Extract the [X, Y] coordinate from the center of the cell holding the provided text.  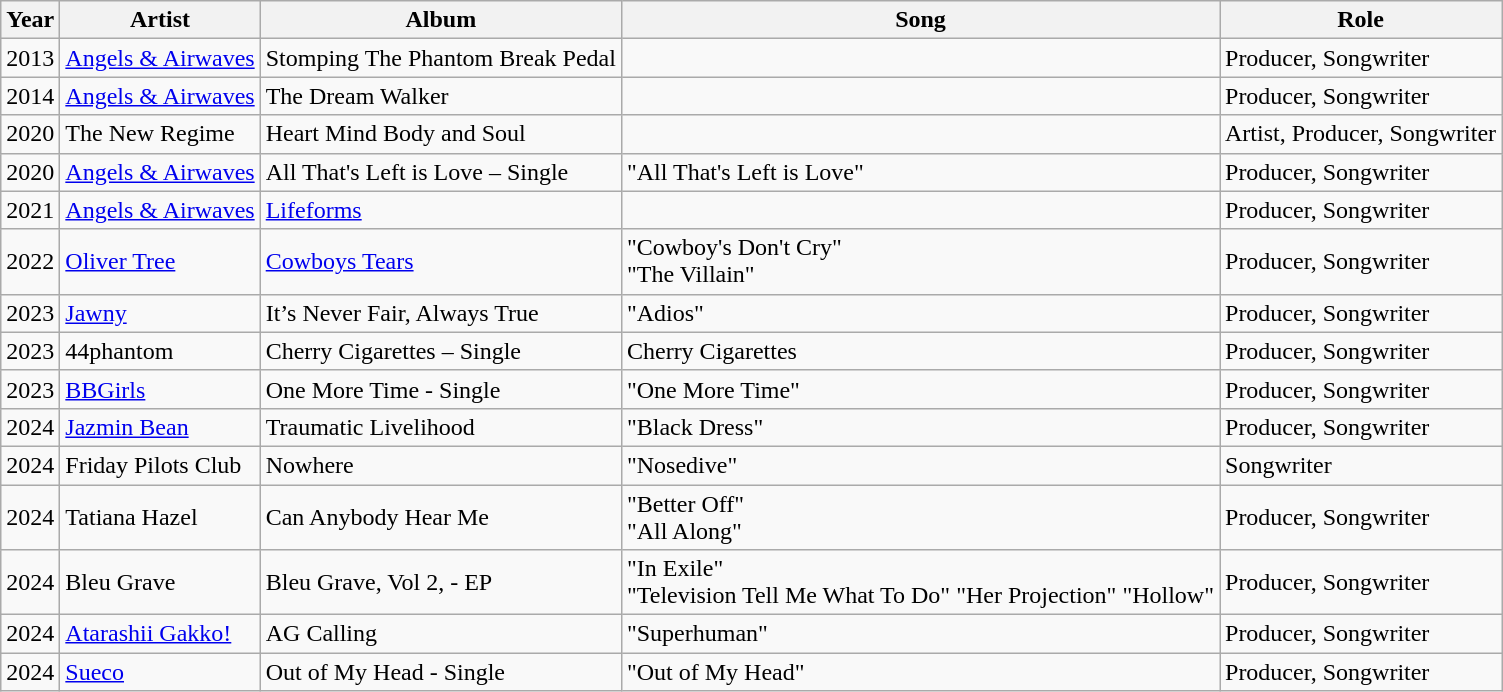
Artist, Producer, Songwriter [1361, 134]
"Better Off""All Along" [920, 516]
Album [440, 20]
"One More Time" [920, 389]
2021 [30, 210]
Atarashii Gakko! [160, 634]
Jazmin Bean [160, 427]
"Nosedive" [920, 465]
"Adios" [920, 313]
"In Exile""Television Tell Me What To Do" "Her Projection" "Hollow" [920, 582]
One More Time - Single [440, 389]
Tatiana Hazel [160, 516]
Jawny [160, 313]
Sueco [160, 672]
Out of My Head - Single [440, 672]
It’s Never Fair, Always True [440, 313]
"Out of My Head" [920, 672]
Cherry Cigarettes [920, 351]
Artist [160, 20]
Stomping The Phantom Break Pedal [440, 58]
Traumatic Livelihood [440, 427]
Heart Mind Body and Soul [440, 134]
"All That's Left is Love" [920, 172]
2022 [30, 262]
Role [1361, 20]
Nowhere [440, 465]
BBGirls [160, 389]
Bleu Grave [160, 582]
The New Regime [160, 134]
"Black Dress" [920, 427]
Songwriter [1361, 465]
All That's Left is Love – Single [440, 172]
44phantom [160, 351]
Song [920, 20]
2013 [30, 58]
Oliver Tree [160, 262]
Bleu Grave, Vol 2, - EP [440, 582]
Lifeforms [440, 210]
"Superhuman" [920, 634]
AG Calling [440, 634]
Friday Pilots Club [160, 465]
Cowboys Tears [440, 262]
Can Anybody Hear Me [440, 516]
Year [30, 20]
2014 [30, 96]
Cherry Cigarettes – Single [440, 351]
"Cowboy's Don't Cry""The Villain" [920, 262]
The Dream Walker [440, 96]
